Detect which cell encompasses the target text, then output its [x, y] center coordinate. 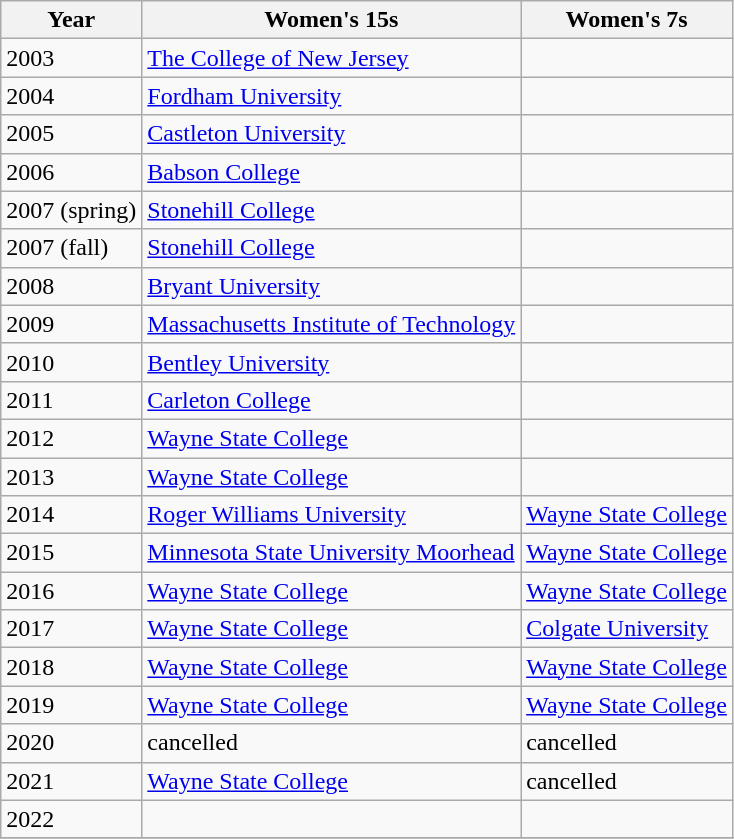
2008 [72, 286]
2010 [72, 362]
Massachusetts Institute of Technology [332, 324]
2016 [72, 591]
Colgate University [627, 629]
Carleton College [332, 400]
2018 [72, 667]
2020 [72, 743]
Roger Williams University [332, 515]
Women's 7s [627, 20]
The College of New Jersey [332, 58]
2004 [72, 96]
Women's 15s [332, 20]
Castleton University [332, 134]
Babson College [332, 172]
2015 [72, 553]
Fordham University [332, 96]
2009 [72, 324]
2007 (fall) [72, 248]
2006 [72, 172]
2005 [72, 134]
Minnesota State University Moorhead [332, 553]
2011 [72, 400]
2007 (spring) [72, 210]
2021 [72, 781]
2013 [72, 477]
Year [72, 20]
2017 [72, 629]
2022 [72, 819]
2012 [72, 438]
2003 [72, 58]
2019 [72, 705]
Bryant University [332, 286]
Bentley University [332, 362]
2014 [72, 515]
